Output the (x, y) coordinate of the center of the cell containing the given text.  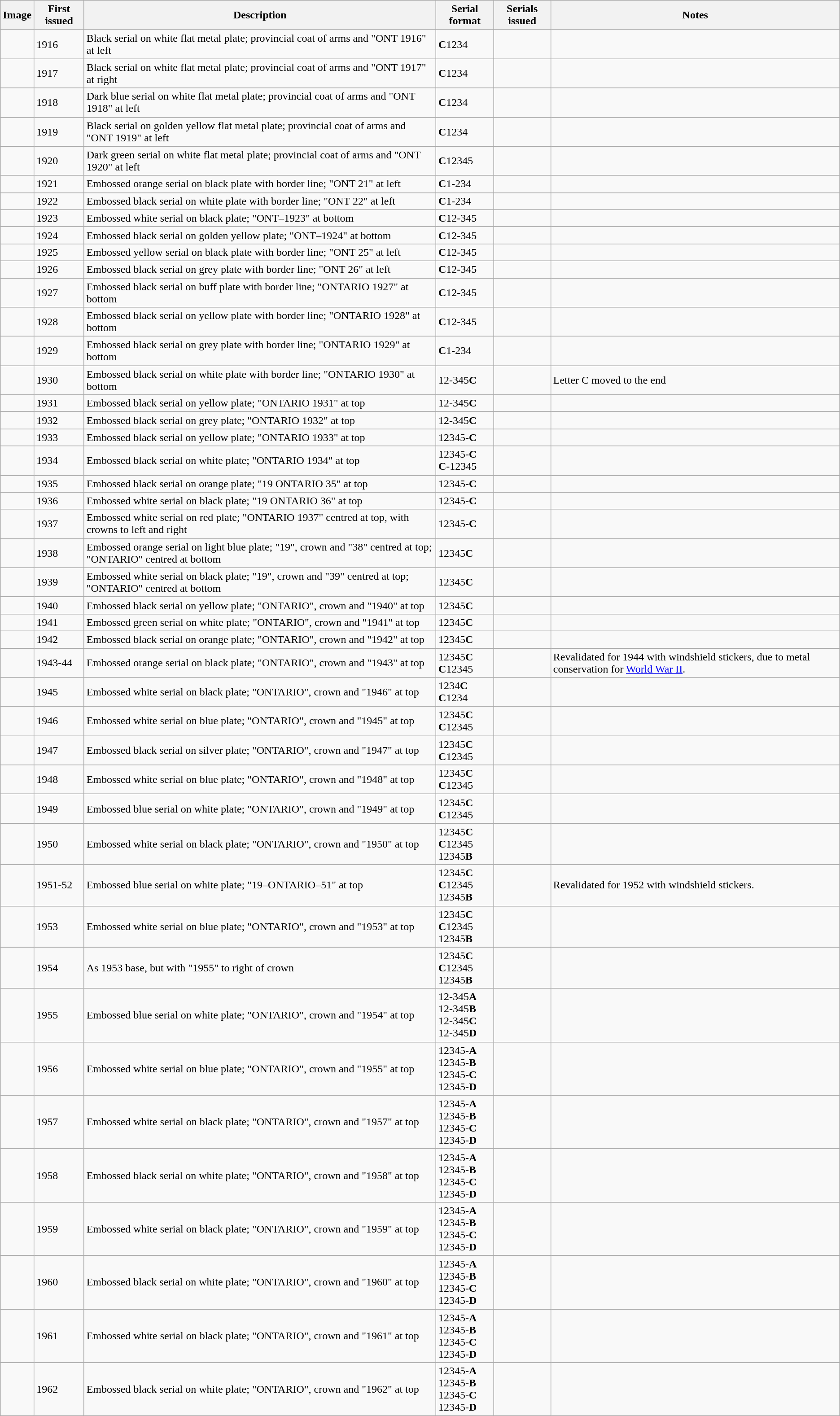
1936 (59, 501)
Embossed blue serial on white plate; "ONTARIO", crown and "1954" at top (260, 1015)
1933 (59, 437)
Embossed black serial on yellow plate with border line; "ONTARIO 1928" at bottom (260, 322)
As 1953 base, but with "1955" to right of crown (260, 968)
Embossed black serial on orange plate; "ONTARIO", crown and "1942" at top (260, 639)
1924 (59, 235)
Embossed orange serial on black plate with border line; "ONT 21" at left (260, 184)
1941 (59, 622)
Embossed black serial on white plate; "ONTARIO", crown and "1958" at top (260, 1176)
Serial format (465, 15)
Embossed black serial on orange plate; "19 ONTARIO 35" at top (260, 484)
1917 (59, 74)
Embossed white serial on blue plate; "ONTARIO", crown and "1945" at top (260, 721)
C12345 (465, 161)
1930 (59, 380)
1948 (59, 780)
1942 (59, 639)
Embossed orange serial on light blue plate; "19", crown and "38" centred at top; "ONTARIO" centred at bottom (260, 553)
Embossed black serial on white plate; "ONTARIO", crown and "1960" at top (260, 1282)
Notes (695, 15)
1234C C1234 (465, 692)
1920 (59, 161)
Embossed black serial on yellow plate; "ONTARIO", crown and "1940" at top (260, 605)
1946 (59, 721)
Embossed black serial on grey plate; "ONTARIO 1932" at top (260, 420)
Revalidated for 1952 with windshield stickers. (695, 885)
1928 (59, 322)
Embossed white serial on black plate; "ONTARIO", crown and "1957" at top (260, 1122)
Dark blue serial on white flat metal plate; provincial coat of arms and "ONT 1918" at left (260, 102)
Embossed yellow serial on black plate with border line; "ONT 25" at left (260, 252)
Embossed white serial on blue plate; "ONTARIO", crown and "1955" at top (260, 1069)
Embossed orange serial on black plate; "ONTARIO", crown and "1943" at top (260, 662)
Embossed white serial on black plate; "19 ONTARIO 36" at top (260, 501)
Serials issued (522, 15)
Embossed black serial on white plate; "ONTARIO", crown and "1962" at top (260, 1389)
1921 (59, 184)
1945 (59, 692)
Description (260, 15)
1959 (59, 1228)
1960 (59, 1282)
1937 (59, 524)
1927 (59, 293)
Embossed blue serial on white plate; "19–ONTARIO–51" at top (260, 885)
1939 (59, 582)
Embossed white serial on red plate; "ONTARIO 1937" centred at top, with crowns to left and right (260, 524)
1954 (59, 968)
1951-52 (59, 885)
1949 (59, 809)
Embossed green serial on white plate; "ONTARIO", crown and "1941" at top (260, 622)
1955 (59, 1015)
1931 (59, 403)
Image (17, 15)
Embossed black serial on buff plate with border line; "ONTARIO 1927" at bottom (260, 293)
Embossed black serial on white plate with border line; "ONTARIO 1930" at bottom (260, 380)
Embossed black serial on yellow plate; "ONTARIO 1933" at top (260, 437)
12-345A 12-345B 12-345C 12-345D (465, 1015)
1918 (59, 102)
1935 (59, 484)
1926 (59, 269)
1956 (59, 1069)
Embossed black serial on white plate; "ONTARIO 1934" at top (260, 460)
Letter C moved to the end (695, 380)
Embossed white serial on blue plate; "ONTARIO", crown and "1948" at top (260, 780)
1962 (59, 1389)
Dark green serial on white flat metal plate; provincial coat of arms and "ONT 1920" at left (260, 161)
Embossed white serial on black plate; "ONT–1923" at bottom (260, 218)
1938 (59, 553)
1953 (59, 927)
1958 (59, 1176)
1925 (59, 252)
Embossed blue serial on white plate; "ONTARIO", crown and "1949" at top (260, 809)
Embossed black serial on yellow plate; "ONTARIO 1931" at top (260, 403)
12345-C C-12345 (465, 460)
Black serial on white flat metal plate; provincial coat of arms and "ONT 1916" at left (260, 44)
Embossed white serial on black plate; "ONTARIO", crown and "1950" at top (260, 844)
1932 (59, 420)
1950 (59, 844)
1934 (59, 460)
1940 (59, 605)
1923 (59, 218)
Black serial on white flat metal plate; provincial coat of arms and "ONT 1917" at right (260, 74)
1919 (59, 132)
Embossed white serial on blue plate; "ONTARIO", crown and "1953" at top (260, 927)
1916 (59, 44)
Embossed black serial on white plate with border line; "ONT 22" at left (260, 201)
First issued (59, 15)
Embossed white serial on black plate; "ONTARIO", crown and "1959" at top (260, 1228)
1961 (59, 1336)
Embossed black serial on golden yellow plate; "ONT–1924" at bottom (260, 235)
Embossed white serial on black plate; "ONTARIO", crown and "1961" at top (260, 1336)
Embossed black serial on grey plate with border line; "ONTARIO 1929" at bottom (260, 351)
1929 (59, 351)
1957 (59, 1122)
Embossed white serial on black plate; "ONTARIO", crown and "1946" at top (260, 692)
Embossed black serial on silver plate; "ONTARIO", crown and "1947" at top (260, 750)
Black serial on golden yellow flat metal plate; provincial coat of arms and "ONT 1919" at left (260, 132)
1947 (59, 750)
1922 (59, 201)
Embossed white serial on black plate; "19", crown and "39" centred at top; "ONTARIO" centred at bottom (260, 582)
1943-44 (59, 662)
Embossed black serial on grey plate with border line; "ONT 26" at left (260, 269)
Revalidated for 1944 with windshield stickers, due to metal conservation for World War II. (695, 662)
